Return [X, Y] of the center of cell containing provided text 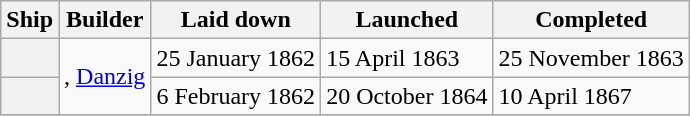
20 October 1864 [407, 96]
15 April 1863 [407, 58]
Launched [407, 20]
Completed [591, 20]
25 November 1863 [591, 58]
10 April 1867 [591, 96]
6 February 1862 [236, 96]
Builder [105, 20]
Ship [30, 20]
, Danzig [105, 77]
Laid down [236, 20]
25 January 1862 [236, 58]
